Pinpoint the cell where the given text exists, returning its [X, Y] midpoint coordinate. 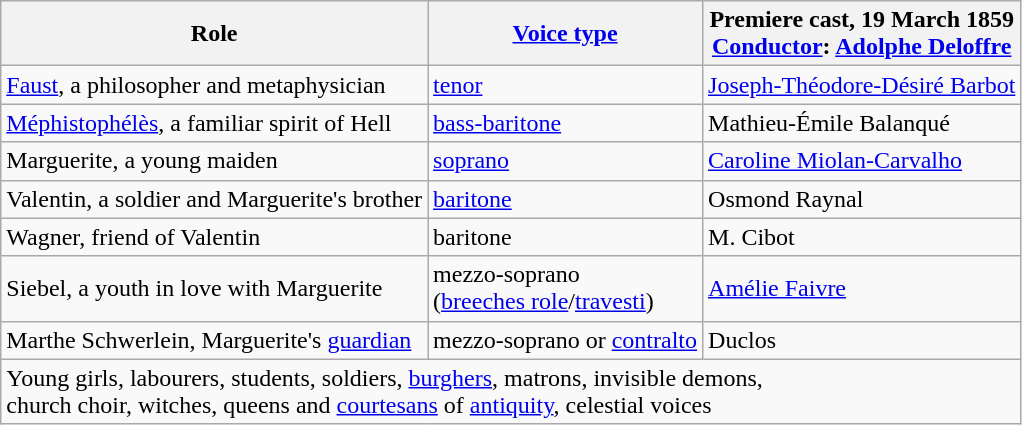
Role [214, 34]
M. Cibot [862, 237]
Marguerite, a young maiden [214, 161]
Wagner, friend of Valentin [214, 237]
Caroline Miolan-Carvalho [862, 161]
Siebel, a youth in love with Marguerite [214, 288]
Duclos [862, 340]
bass-baritone [566, 123]
Méphistophélès, a familiar spirit of Hell [214, 123]
Marthe Schwerlein, Marguerite's guardian [214, 340]
Amélie Faivre [862, 288]
Premiere cast, 19 March 1859Conductor: Adolphe Deloffre [862, 34]
tenor [566, 85]
Mathieu-Émile Balanqué [862, 123]
mezzo-soprano or contralto [566, 340]
Osmond Raynal [862, 199]
Voice type [566, 34]
Joseph-Théodore-Désiré Barbot [862, 85]
Faust, a philosopher and metaphysician [214, 85]
Valentin, a soldier and Marguerite's brother [214, 199]
mezzo-soprano(breeches role/travesti) [566, 288]
soprano [566, 161]
